From the cell containing the given text, extract its center point as [x, y] coordinate. 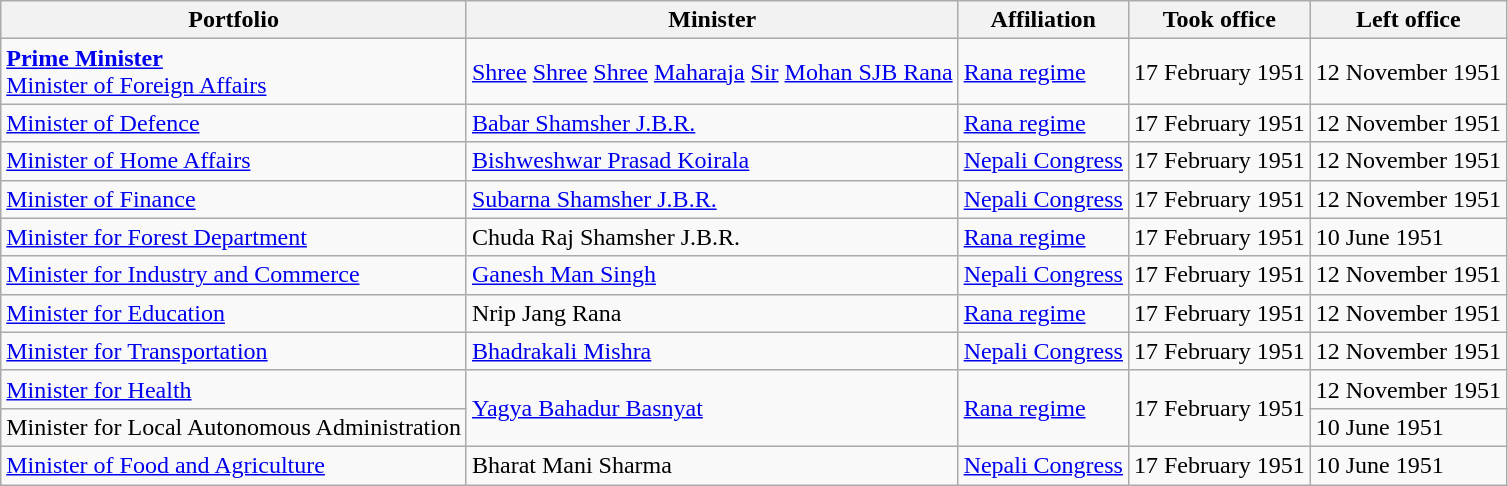
Bishweshwar Prasad Koirala [712, 161]
Minister of Food and Agriculture [234, 465]
Minister [712, 20]
Minister for Industry and Commerce [234, 275]
Affiliation [1043, 20]
Portfolio [234, 20]
Minister for Transportation [234, 351]
Took office [1219, 20]
Yagya Bahadur Basnyat [712, 408]
Babar Shamsher J.B.R. [712, 123]
Minister for Health [234, 389]
Minister of Finance [234, 199]
Chuda Raj Shamsher J.B.R. [712, 237]
Nrip Jang Rana [712, 313]
Minister of Defence [234, 123]
Ganesh Man Singh [712, 275]
Prime MinisterMinister of Foreign Affairs [234, 72]
Bhadrakali Mishra [712, 351]
Minister for Education [234, 313]
Minister for Local Autonomous Administration [234, 427]
Bharat Mani Sharma [712, 465]
Left office [1408, 20]
Minister of Home Affairs [234, 161]
Shree Shree Shree Maharaja Sir Mohan SJB Rana [712, 72]
Minister for Forest Department [234, 237]
Subarna Shamsher J.B.R. [712, 199]
